Search for the cell housing the specified text and yield its [x, y] center coordinate. 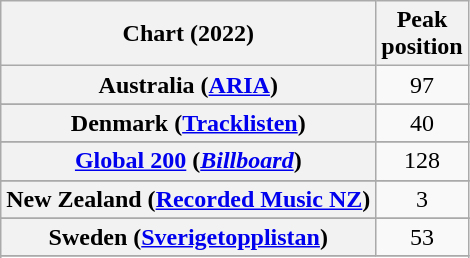
Australia (ARIA) [188, 85]
97 [422, 85]
40 [422, 123]
53 [422, 237]
Peakposition [422, 34]
Denmark (Tracklisten) [188, 123]
New Zealand (Recorded Music NZ) [188, 199]
Sweden (Sverigetopplistan) [188, 237]
Global 200 (Billboard) [188, 161]
3 [422, 199]
Chart (2022) [188, 34]
128 [422, 161]
